Return [x, y] of the center of cell containing provided text 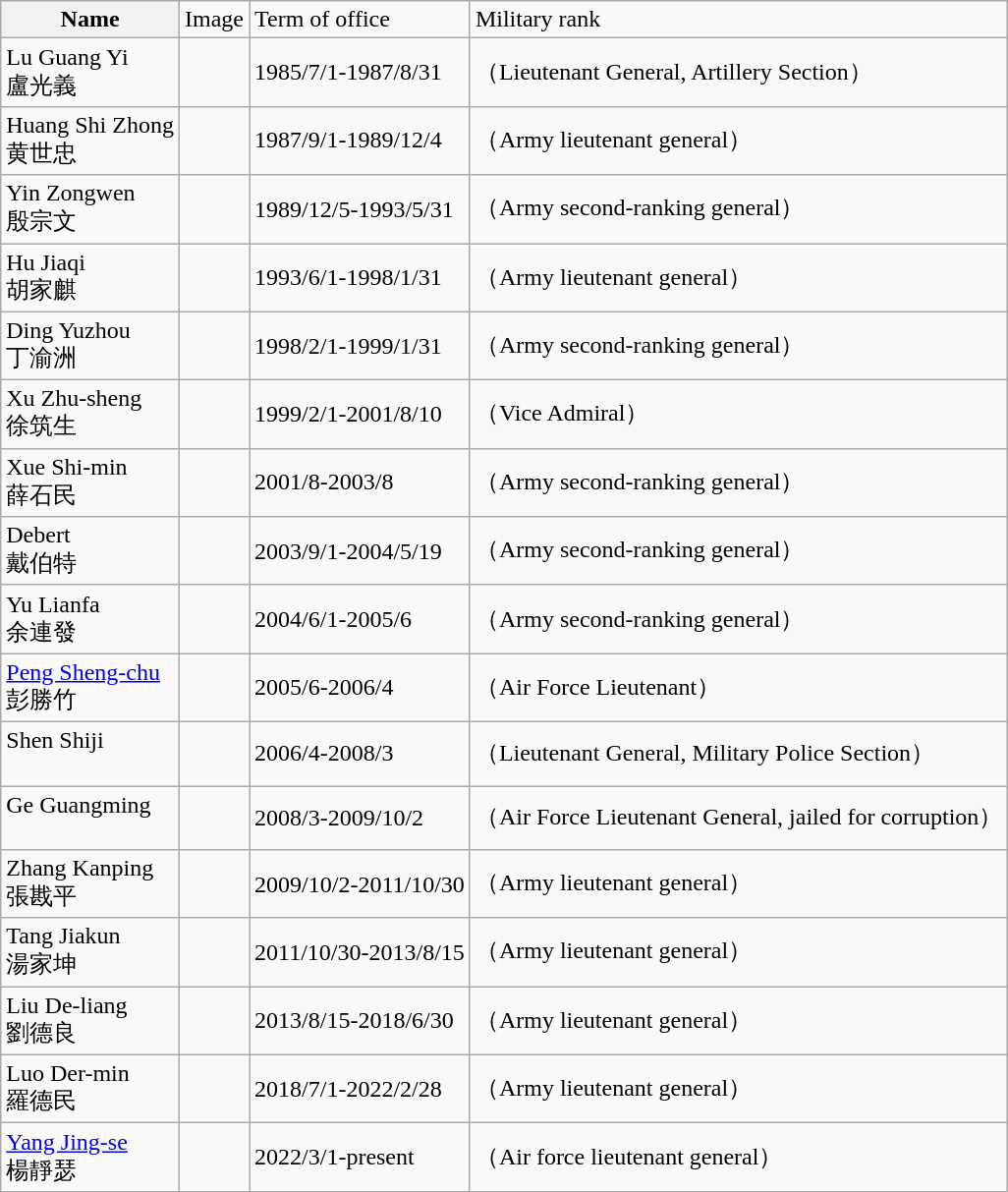
（Air Force Lieutenant General, jailed for corruption） [739, 818]
2022/3/1-present [360, 1158]
Xue Shi-min薛石民 [90, 482]
（Air Force Lieutenant） [739, 688]
Zhang Kanping張戡平 [90, 884]
Ge Guangming [90, 818]
Image [214, 20]
（Lieutenant General, Artillery Section） [739, 73]
Term of office [360, 20]
Ding Yuzhou丁渝洲 [90, 346]
Name [90, 20]
2008/3-2009/10/2 [360, 818]
Yin Zongwen 殷宗文 [90, 209]
Tang Jiakun湯家坤 [90, 952]
Huang Shi Zhong黄世忠 [90, 141]
Xu Zhu-sheng徐筑生 [90, 415]
1998/2/1-1999/1/31 [360, 346]
Debert戴伯特 [90, 551]
1993/6/1-1998/1/31 [360, 278]
Peng Sheng-chu彭勝竹 [90, 688]
2005/6-2006/4 [360, 688]
（Vice Admiral） [739, 415]
Military rank [739, 20]
1999/2/1-2001/8/10 [360, 415]
2001/8-2003/8 [360, 482]
2013/8/15-2018/6/30 [360, 1021]
1985/7/1-1987/8/31 [360, 73]
2004/6/1-2005/6 [360, 619]
Lu Guang Yi盧光義 [90, 73]
1989/12/5-1993/5/31 [360, 209]
Luo Der-min羅德民 [90, 1089]
2011/10/30-2013/8/15 [360, 952]
1987/9/1-1989/12/4 [360, 141]
2003/9/1-2004/5/19 [360, 551]
Yu Lianfa余連發 [90, 619]
Liu De-liang劉德良 [90, 1021]
Hu Jiaqi胡家麒 [90, 278]
Yang Jing-se楊靜瑟 [90, 1158]
Shen Shiji [90, 753]
2018/7/1-2022/2/28 [360, 1089]
2009/10/2-2011/10/30 [360, 884]
2006/4-2008/3 [360, 753]
（Air force lieutenant general） [739, 1158]
（Lieutenant General, Military Police Section） [739, 753]
